Return the (x, y) coordinate for the center point of the cell that contains the specified text.  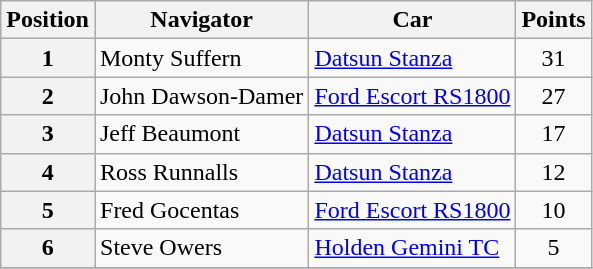
Points (554, 20)
Navigator (201, 20)
12 (554, 172)
Position (48, 20)
Ross Runnalls (201, 172)
Jeff Beaumont (201, 134)
Steve Owers (201, 248)
Car (412, 20)
Monty Suffern (201, 58)
6 (48, 248)
2 (48, 96)
John Dawson-Damer (201, 96)
Holden Gemini TC (412, 248)
27 (554, 96)
3 (48, 134)
10 (554, 210)
4 (48, 172)
31 (554, 58)
17 (554, 134)
1 (48, 58)
Fred Gocentas (201, 210)
